From the cell containing the given text, extract its center point as (x, y) coordinate. 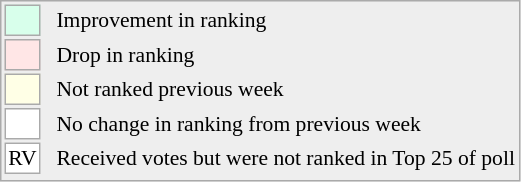
RV (22, 158)
Drop in ranking (286, 55)
No change in ranking from previous week (286, 124)
Not ranked previous week (286, 90)
Received votes but were not ranked in Top 25 of poll (286, 158)
Improvement in ranking (286, 20)
